Extract the (X, Y) coordinate from the center of the cell holding the provided text.  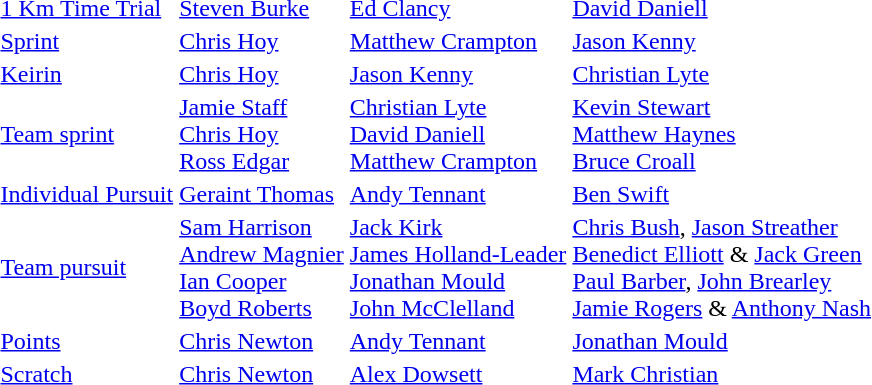
Jack Kirk James Holland-Leader Jonathan MouldJohn McClelland (458, 268)
Geraint Thomas (262, 194)
Chris Newton (262, 341)
Sam Harrison Andrew Magnier Ian Cooper Boyd Roberts (262, 268)
Jason Kenny (458, 74)
Christian Lyte David Daniell Matthew Crampton (458, 134)
Jamie Staff Chris Hoy Ross Edgar (262, 134)
Matthew Crampton (458, 41)
